Return the (X, Y) coordinate for the center point of the cell that contains the specified text.  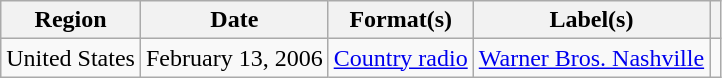
Date (234, 20)
Country radio (400, 58)
Warner Bros. Nashville (591, 58)
Label(s) (591, 20)
February 13, 2006 (234, 58)
Format(s) (400, 20)
United States (71, 58)
Region (71, 20)
